Pinpoint the cell where the given text exists, returning its (X, Y) midpoint coordinate. 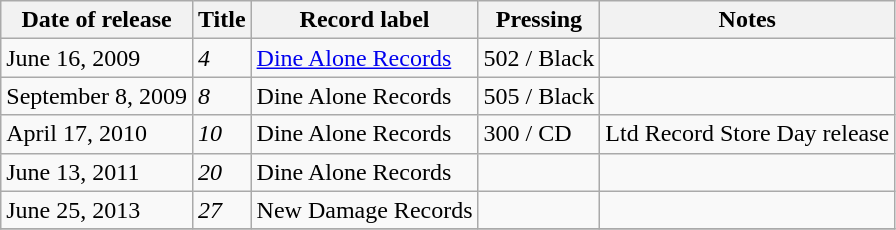
June 13, 2011 (97, 172)
8 (222, 96)
September 8, 2009 (97, 96)
505 / Black (539, 96)
Title (222, 20)
New Damage Records (364, 210)
Notes (748, 20)
10 (222, 134)
April 17, 2010 (97, 134)
Pressing (539, 20)
Date of release (97, 20)
June 25, 2013 (97, 210)
Ltd Record Store Day release (748, 134)
4 (222, 58)
June 16, 2009 (97, 58)
20 (222, 172)
27 (222, 210)
Record label (364, 20)
502 / Black (539, 58)
300 / CD (539, 134)
